Detect which cell encompasses the target text, then output its [X, Y] center coordinate. 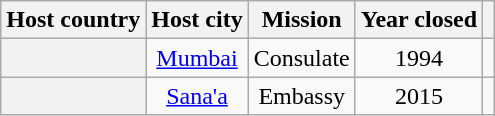
Consulate [302, 58]
Year closed [418, 20]
Sana'a [197, 96]
Host country [74, 20]
Mumbai [197, 58]
1994 [418, 58]
Embassy [302, 96]
2015 [418, 96]
Host city [197, 20]
Mission [302, 20]
